Locate the cell with the specified text and output its [X, Y] center coordinate. 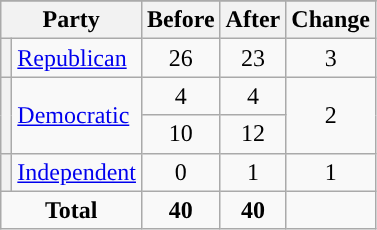
12 [253, 134]
3 [331, 58]
Independent [77, 172]
10 [180, 134]
26 [180, 58]
0 [180, 172]
Before [180, 20]
After [253, 20]
Democratic [77, 115]
2 [331, 115]
Change [331, 20]
Total [72, 210]
Party [72, 20]
23 [253, 58]
Republican [77, 58]
